From the cell containing the given text, extract its center point as [x, y] coordinate. 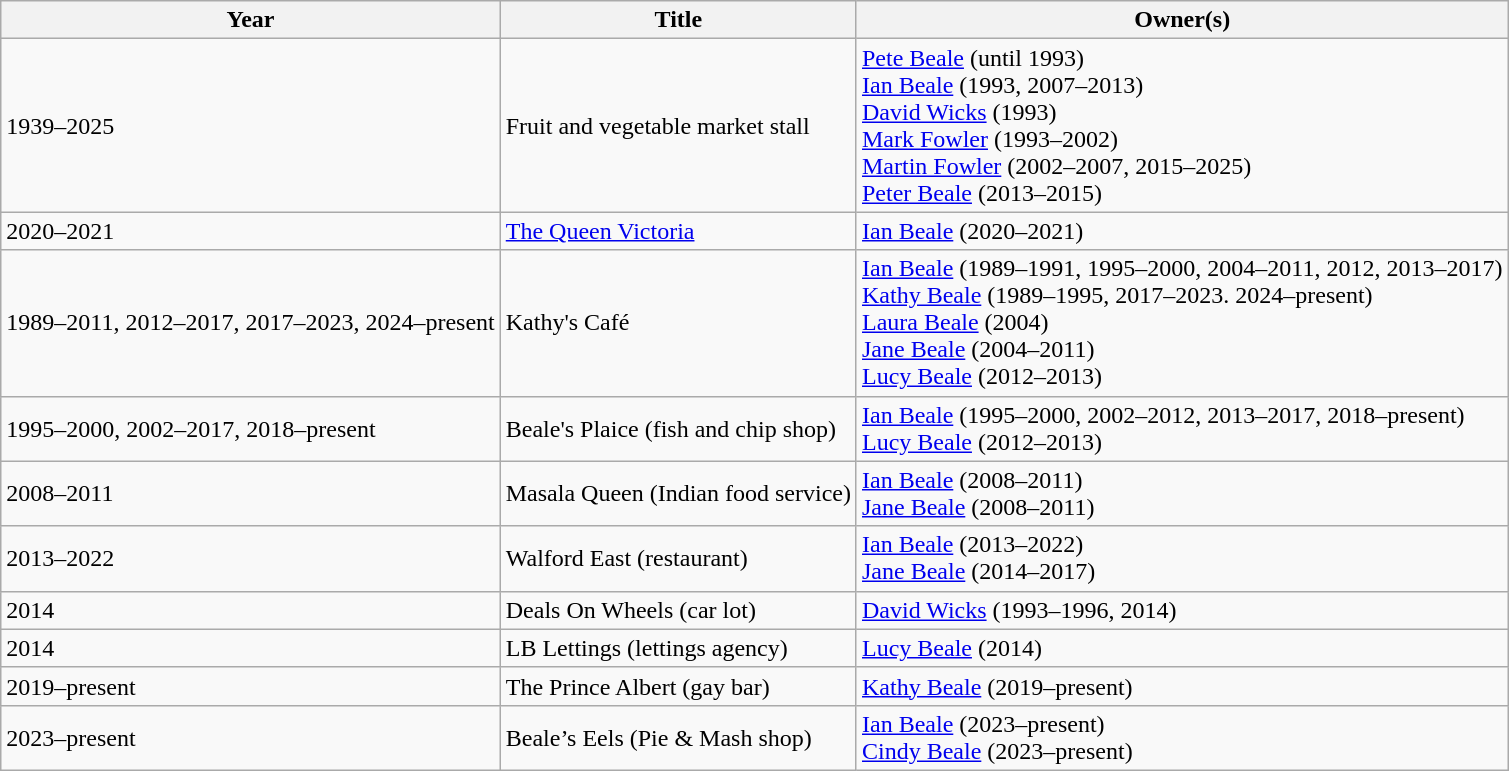
Deals On Wheels (car lot) [678, 610]
1939–2025 [250, 126]
The Prince Albert (gay bar) [678, 686]
Ian Beale (2008–2011)Jane Beale (2008–2011) [1182, 494]
2019–present [250, 686]
2008–2011 [250, 494]
Ian Beale (2023–present) Cindy Beale (2023–present) [1182, 738]
1989–2011, 2012–2017, 2017–2023, 2024–present [250, 323]
David Wicks (1993–1996, 2014) [1182, 610]
Year [250, 20]
The Queen Victoria [678, 231]
1995–2000, 2002–2017, 2018–present [250, 428]
Owner(s) [1182, 20]
Ian Beale (2013–2022)Jane Beale (2014–2017) [1182, 558]
Walford East (restaurant) [678, 558]
Title [678, 20]
Lucy Beale (2014) [1182, 648]
2013–2022 [250, 558]
Beale’s Eels (Pie & Mash shop) [678, 738]
LB Lettings (lettings agency) [678, 648]
Beale's Plaice (fish and chip shop) [678, 428]
Kathy's Café [678, 323]
Ian Beale (2020–2021) [1182, 231]
2020–2021 [250, 231]
Fruit and vegetable market stall [678, 126]
Masala Queen (Indian food service) [678, 494]
Kathy Beale (2019–present) [1182, 686]
Ian Beale (1995–2000, 2002–2012, 2013–2017, 2018–present)Lucy Beale (2012–2013) [1182, 428]
2023–present [250, 738]
